Search for the cell housing the specified text and yield its [X, Y] center coordinate. 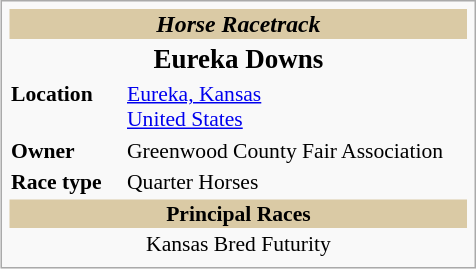
Quarter Horses [297, 182]
Race type [66, 182]
Location [66, 106]
Greenwood County Fair Association [297, 150]
Kansas Bred Futurity [239, 244]
Owner [66, 150]
Principal Races [239, 213]
Eureka Downs [239, 59]
Horse Racetrack [239, 24]
Eureka, KansasUnited States [297, 106]
